For the text-containing cell, return its midpoint in [X, Y] coordinate format. 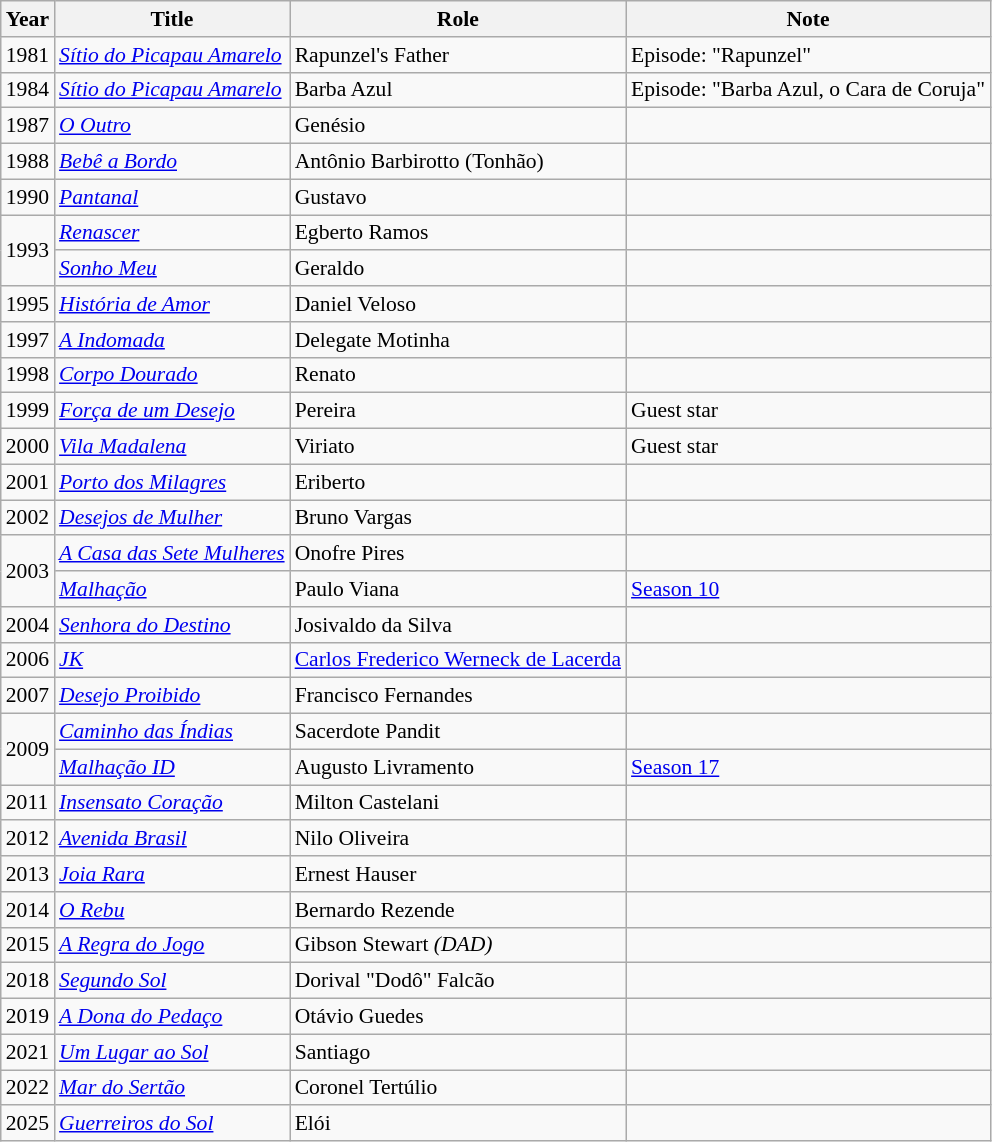
1997 [28, 340]
Paulo Viana [458, 589]
Genésio [458, 126]
2025 [28, 1124]
Um Lugar ao Sol [172, 1052]
Coronel Tertúlio [458, 1088]
Viriato [458, 447]
1984 [28, 90]
Season 17 [808, 767]
Segundo Sol [172, 981]
1988 [28, 162]
Rapunzel's Father [458, 55]
Desejos de Mulher [172, 518]
Eriberto [458, 482]
2002 [28, 518]
Renato [458, 375]
Antônio Barbirotto (Tonhão) [458, 162]
Força de um Desejo [172, 411]
1995 [28, 304]
Daniel Veloso [458, 304]
2015 [28, 945]
Sacerdote Pandit [458, 732]
2012 [28, 839]
1998 [28, 375]
JK [172, 660]
Ernest Hauser [458, 874]
A Dona do Pedaço [172, 1017]
Egberto Ramos [458, 233]
Corpo Dourado [172, 375]
Gibson Stewart (DAD) [458, 945]
Santiago [458, 1052]
Bernardo Rezende [458, 910]
2007 [28, 696]
2021 [28, 1052]
Bruno Vargas [458, 518]
A Casa das Sete Mulheres [172, 554]
A Regra do Jogo [172, 945]
Augusto Livramento [458, 767]
Carlos Frederico Werneck de Lacerda [458, 660]
Elói [458, 1124]
Francisco Fernandes [458, 696]
1999 [28, 411]
O Rebu [172, 910]
1990 [28, 197]
Joia Rara [172, 874]
Renascer [172, 233]
Bebê a Bordo [172, 162]
Sonho Meu [172, 269]
Guerreiros do Sol [172, 1124]
Pantanal [172, 197]
Role [458, 19]
2022 [28, 1088]
Milton Castelani [458, 803]
2006 [28, 660]
O Outro [172, 126]
Vila Madalena [172, 447]
Year [28, 19]
Otávio Guedes [458, 1017]
Mar do Sertão [172, 1088]
2009 [28, 750]
Note [808, 19]
Desejo Proibido [172, 696]
2001 [28, 482]
Nilo Oliveira [458, 839]
Malhação [172, 589]
Barba Azul [458, 90]
2014 [28, 910]
Josivaldo da Silva [458, 625]
Porto dos Milagres [172, 482]
Insensato Coração [172, 803]
Episode: "Barba Azul, o Cara de Coruja" [808, 90]
Gustavo [458, 197]
2000 [28, 447]
2018 [28, 981]
1987 [28, 126]
História de Amor [172, 304]
Season 10 [808, 589]
A Indomada [172, 340]
Senhora do Destino [172, 625]
Title [172, 19]
Malhação ID [172, 767]
Delegate Motinha [458, 340]
1981 [28, 55]
Onofre Pires [458, 554]
2013 [28, 874]
2004 [28, 625]
Caminho das Índias [172, 732]
Geraldo [458, 269]
2011 [28, 803]
Avenida Brasil [172, 839]
Dorival "Dodô" Falcão [458, 981]
2003 [28, 572]
Pereira [458, 411]
2019 [28, 1017]
1993 [28, 250]
Episode: "Rapunzel" [808, 55]
